From the cell containing the given text, extract its center point as (x, y) coordinate. 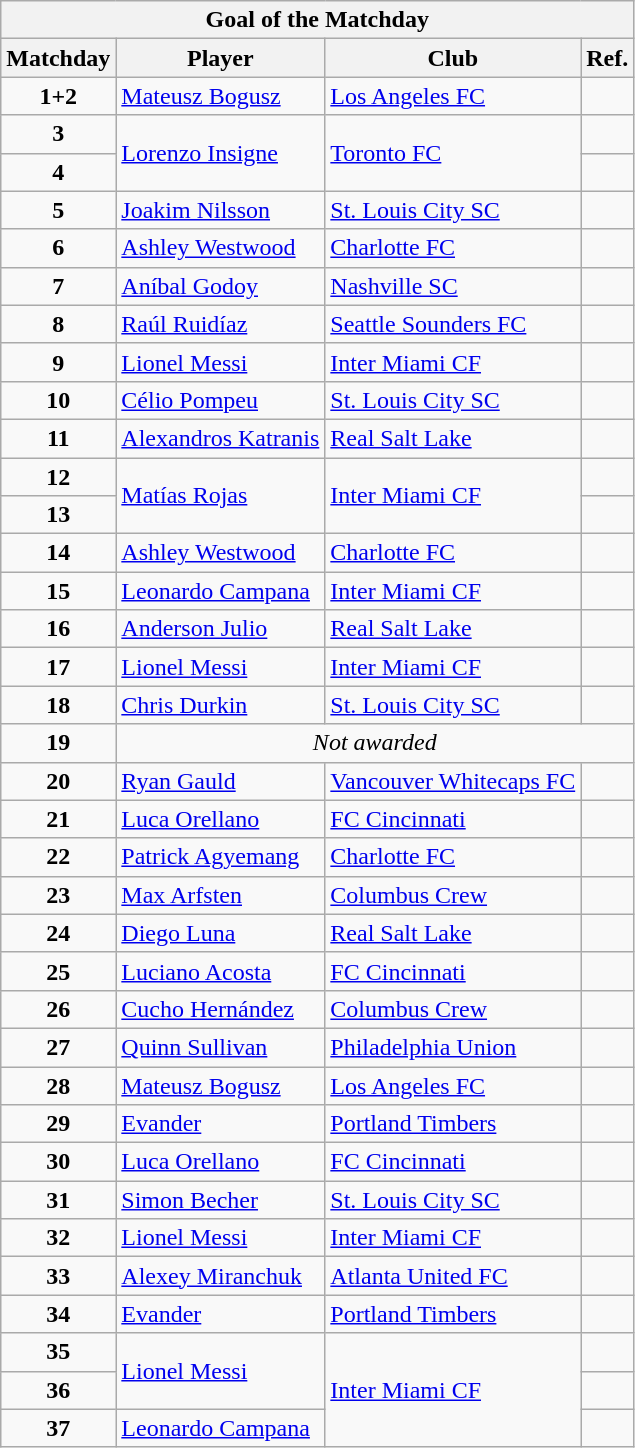
Diego Luna (220, 933)
27 (58, 1047)
Anderson Julio (220, 629)
18 (58, 705)
Not awarded (375, 743)
4 (58, 172)
11 (58, 438)
Matchday (58, 58)
6 (58, 248)
35 (58, 1352)
Seattle Sounders FC (453, 324)
Chris Durkin (220, 705)
14 (58, 553)
20 (58, 781)
32 (58, 1238)
Ryan Gauld (220, 781)
Simon Becher (220, 1200)
22 (58, 857)
16 (58, 629)
Patrick Agyemang (220, 857)
9 (58, 362)
30 (58, 1162)
10 (58, 400)
17 (58, 667)
26 (58, 1009)
Joakim Nilsson (220, 210)
3 (58, 134)
34 (58, 1314)
Célio Pompeu (220, 400)
Alexandros Katranis (220, 438)
Matías Rojas (220, 496)
5 (58, 210)
Player (220, 58)
Toronto FC (453, 153)
Goal of the Matchday (318, 20)
29 (58, 1124)
25 (58, 971)
15 (58, 591)
19 (58, 743)
12 (58, 477)
23 (58, 895)
Lorenzo Insigne (220, 153)
Luciano Acosta (220, 971)
Club (453, 58)
Philadelphia Union (453, 1047)
Quinn Sullivan (220, 1047)
Aníbal Godoy (220, 286)
37 (58, 1428)
36 (58, 1390)
Cucho Hernández (220, 1009)
Atlanta United FC (453, 1276)
28 (58, 1085)
31 (58, 1200)
24 (58, 933)
Alexey Miranchuk (220, 1276)
Ref. (608, 58)
1+2 (58, 96)
7 (58, 286)
Max Arfsten (220, 895)
21 (58, 819)
Nashville SC (453, 286)
33 (58, 1276)
Raúl Ruidíaz (220, 324)
8 (58, 324)
Vancouver Whitecaps FC (453, 781)
13 (58, 515)
